Search for the cell housing the specified text and yield its (x, y) center coordinate. 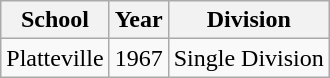
Year (138, 20)
Single Division (248, 58)
1967 (138, 58)
School (55, 20)
Division (248, 20)
Platteville (55, 58)
